Output the [x, y] coordinate of the center of the cell containing the given text.  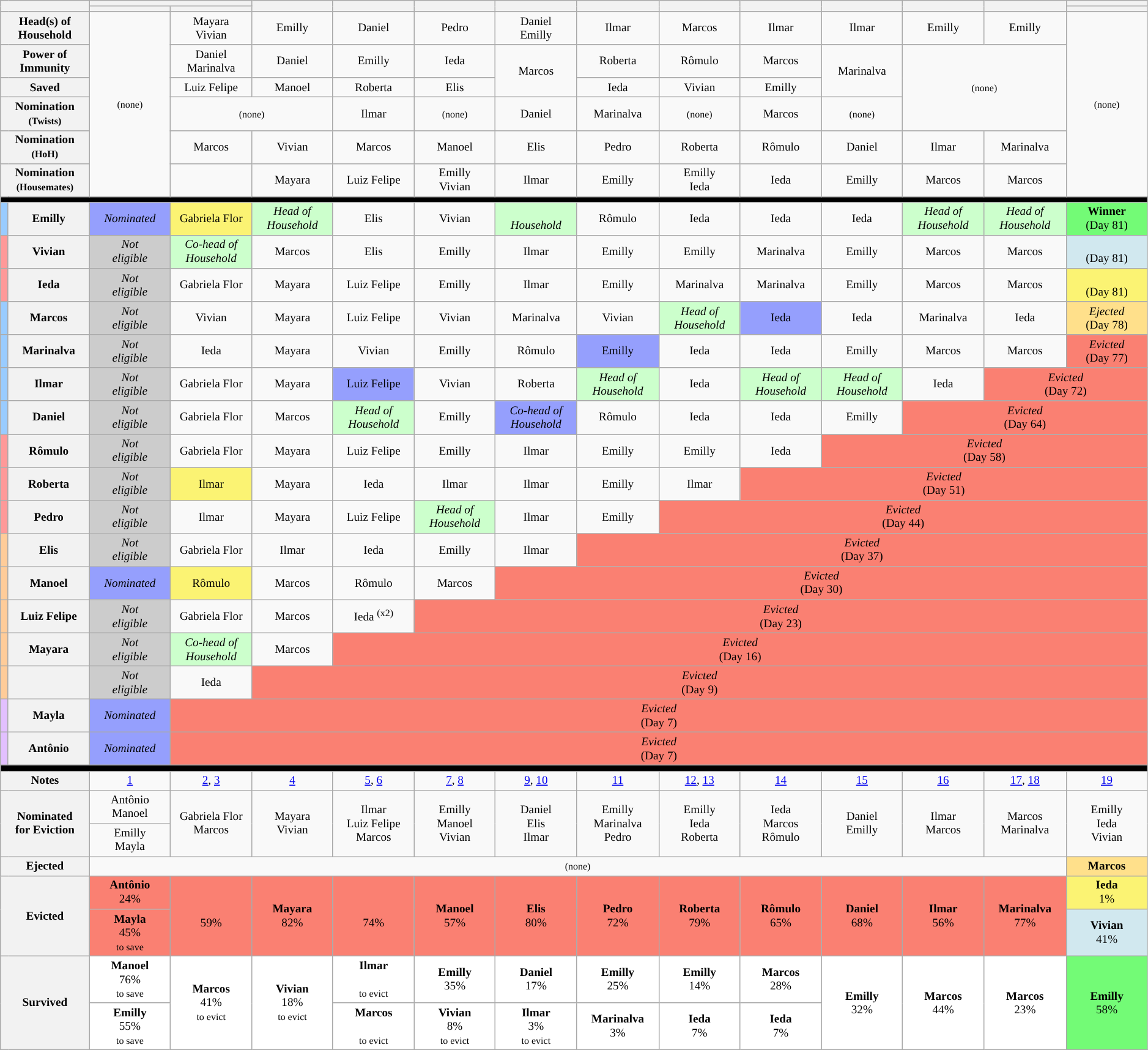
Pedro72% [618, 915]
Power of Immunity [45, 61]
Nomination(Twists) [45, 114]
Emilly58% [1107, 1002]
2, 3 [212, 781]
Notes [45, 781]
16 [943, 781]
EmillyVivian [455, 180]
1 [130, 781]
Ilmarto evict [373, 979]
59% [212, 915]
Marinalva77% [1025, 915]
Marcos23% [1025, 1002]
Evicted [45, 915]
Emilly55%to save [130, 1027]
Evicted(Day 64) [1025, 417]
Ilmar3%to evict [536, 1027]
EmillyManoelVivian [455, 823]
Evicted(Day 44) [903, 517]
Evicted(Day 58) [985, 450]
DanielMarinalva [212, 61]
12, 13 [700, 781]
AntônioManoel [130, 806]
17, 18 [1025, 781]
Marinalva3% [618, 1027]
Ilmar56% [943, 915]
Evicted(Day 51) [944, 483]
Daniel68% [862, 915]
Vivian18%to evict [292, 1002]
Rômulo65% [780, 915]
Household [536, 218]
Manoel57% [455, 915]
Vivian8%to evict [455, 1027]
EmillyIeda [700, 180]
Nomination(Housemates) [45, 180]
Manoel76%to save [130, 979]
Emilly32% [862, 1002]
Saved [45, 87]
Roberta79% [700, 915]
19 [1107, 781]
Elis80% [536, 915]
Mayla [49, 715]
Winner(Day 81) [1107, 218]
Ieda1% [1107, 892]
EmillyMayla [130, 840]
EmillyMarinalvaPedro [618, 823]
Head(s) of Household [45, 28]
Evicted(Day 23) [780, 616]
Emilly35% [455, 979]
Ejected [45, 866]
Emilly14% [700, 979]
Antônio [49, 749]
IlmarMarcos [943, 823]
Nominatedfor Eviction [45, 823]
Ieda (x2) [373, 616]
Evicted(Day 30) [821, 583]
MarcosMarinalva [1025, 823]
Marcos44% [943, 1002]
Marcos41%to evict [212, 1002]
5, 6 [373, 781]
Gabriela FlorMarcos [212, 823]
7, 8 [455, 781]
Evicted(Day 9) [700, 682]
74% [373, 915]
Mayla45%to save [130, 933]
Survived [45, 1002]
Evicted(Day 77) [1107, 351]
IlmarLuiz FelipeMarcos [373, 823]
11 [618, 781]
9, 10 [536, 781]
Ejected(Day 78) [1107, 318]
14 [780, 781]
Evicted(Day 37) [862, 550]
IedaMarcosRômulo [780, 823]
4 [292, 781]
Evicted(Day 16) [740, 649]
EmillyIedaRoberta [700, 823]
Vivian41% [1107, 933]
Marcosto evict [373, 1027]
Antônio24% [130, 892]
Nomination(HoH) [45, 147]
15 [862, 781]
Marcos28% [780, 979]
Mayara82% [292, 915]
Daniel17% [536, 979]
EmillyIedaVivian [1107, 823]
Emilly25% [618, 979]
DanielElisIlmar [536, 823]
Evicted(Day 72) [1066, 384]
